Output the [X, Y] coordinate of the center of the cell containing the given text.  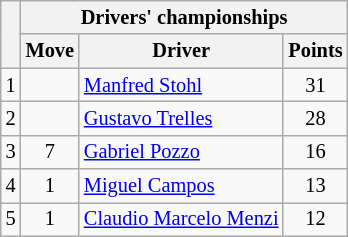
13 [315, 186]
Gabriel Pozzo [181, 152]
16 [315, 152]
Gustavo Trelles [181, 118]
Miguel Campos [181, 186]
Drivers' championships [184, 17]
Driver [181, 51]
7 [50, 152]
Points [315, 51]
12 [315, 219]
Manfred Stohl [181, 85]
3 [11, 152]
Move [50, 51]
2 [11, 118]
5 [11, 219]
31 [315, 85]
Claudio Marcelo Menzi [181, 219]
4 [11, 186]
28 [315, 118]
